Return the [x, y] coordinate for the center point of the cell that contains the specified text.  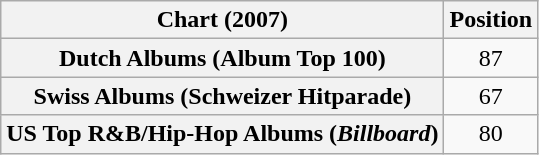
67 [491, 96]
Dutch Albums (Album Top 100) [222, 58]
Swiss Albums (Schweizer Hitparade) [222, 96]
US Top R&B/Hip-Hop Albums (Billboard) [222, 134]
Position [491, 20]
87 [491, 58]
80 [491, 134]
Chart (2007) [222, 20]
